For the text-containing cell, return its midpoint in (x, y) coordinate format. 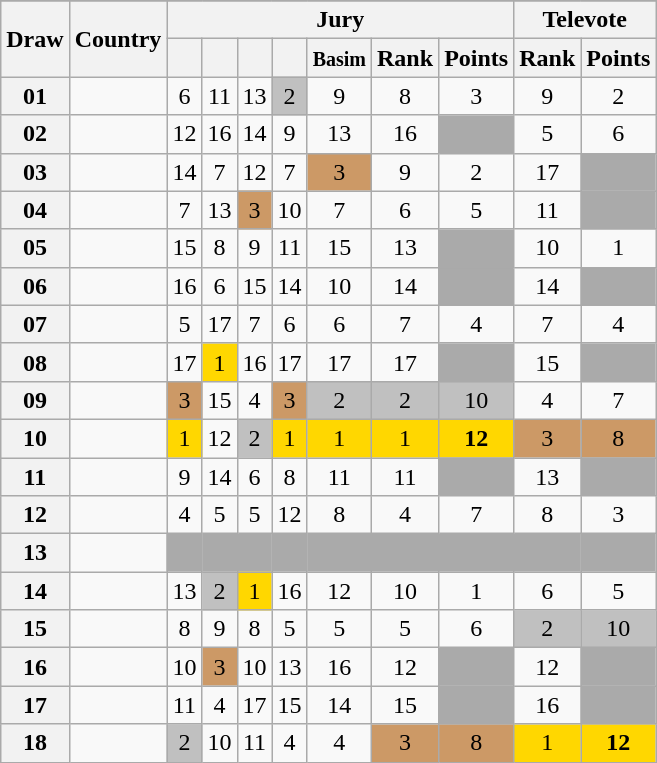
Jury (340, 20)
Basim (339, 58)
Country (118, 39)
05 (35, 248)
Draw (35, 39)
Televote (585, 20)
06 (35, 286)
02 (35, 134)
01 (35, 96)
04 (35, 210)
07 (35, 324)
18 (35, 743)
03 (35, 172)
08 (35, 362)
09 (35, 400)
